Locate the cell with the specified text and output its [x, y] center coordinate. 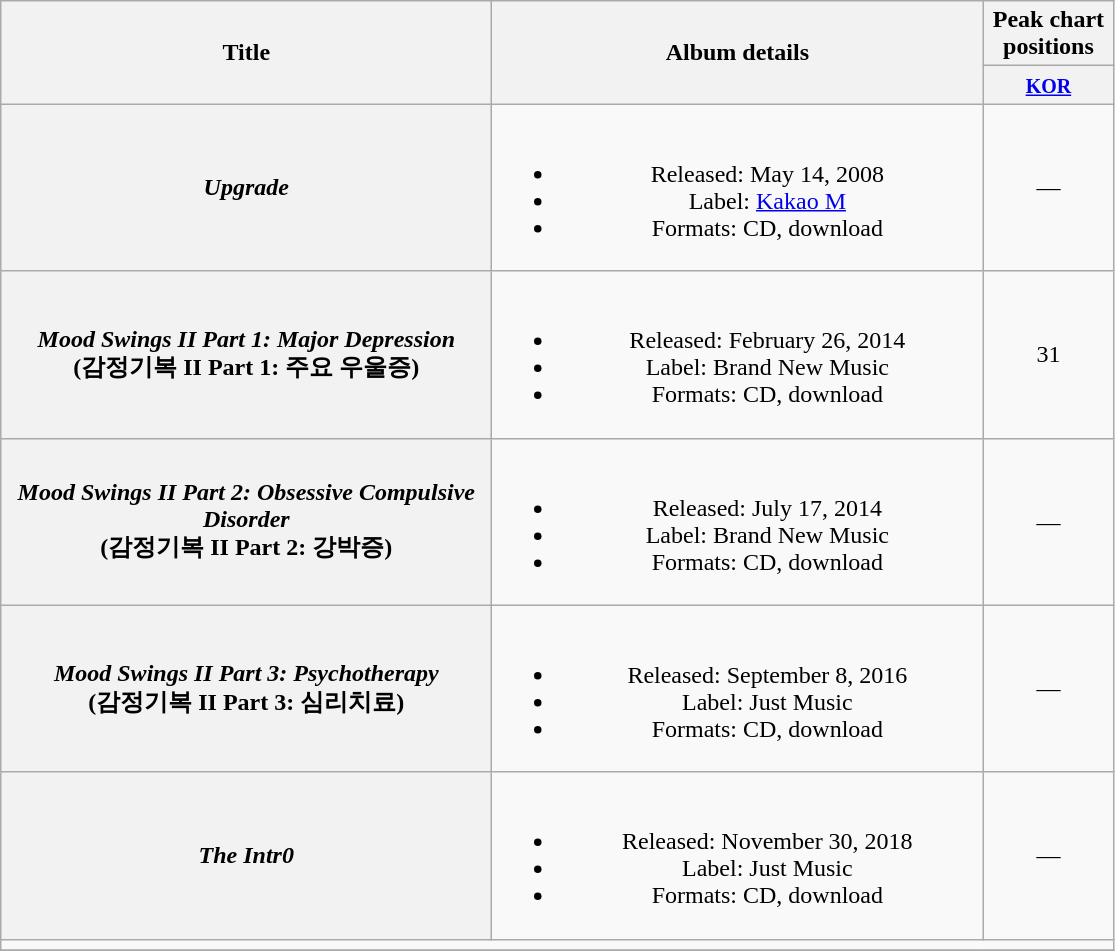
Upgrade [246, 188]
Mood Swings II Part 1: Major Depression(감정기복 II Part 1: 주요 우울증) [246, 354]
31 [1048, 354]
Peak chart positions [1048, 34]
Released: November 30, 2018Label: Just MusicFormats: CD, download [738, 856]
Mood Swings II Part 2: Obsessive Compulsive Disorder(감정기복 II Part 2: 강박증) [246, 522]
Released: February 26, 2014Label: Brand New MusicFormats: CD, download [738, 354]
Title [246, 52]
Released: July 17, 2014Label: Brand New MusicFormats: CD, download [738, 522]
Released: September 8, 2016Label: Just MusicFormats: CD, download [738, 688]
Mood Swings II Part 3: Psychotherapy(감정기복 II Part 3: 심리치료) [246, 688]
The Intr0 [246, 856]
KOR [1048, 85]
Album details [738, 52]
Released: May 14, 2008Label: Kakao MFormats: CD, download [738, 188]
